Locate the cell with the specified text and output its [X, Y] center coordinate. 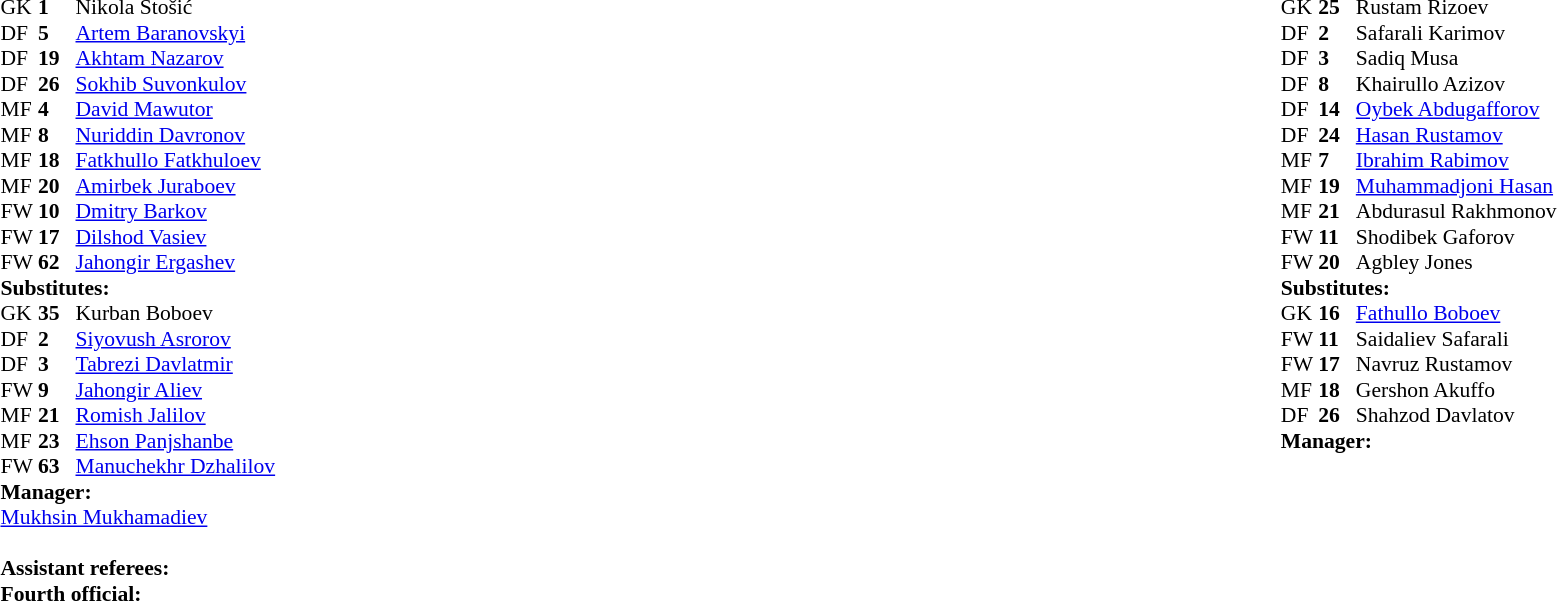
Hasan Rustamov [1456, 135]
Fathullo Boboev [1456, 313]
5 [57, 33]
Saidaliev Safarali [1456, 339]
Oybek Abdugafforov [1456, 109]
Shodibek Gaforov [1456, 237]
Tabrezi Davlatmir [176, 365]
Romish Jalilov [176, 415]
Siyovush Asrorov [176, 339]
Khairullo Azizov [1456, 84]
7 [1337, 161]
Sadiq Musa [1456, 59]
Abdurasul Rakhmonov [1456, 211]
10 [57, 211]
Dmitry Barkov [176, 211]
Navruz Rustamov [1456, 365]
Safarali Karimov [1456, 33]
Manuchekhr Dzhalilov [176, 467]
Amirbek Juraboev [176, 186]
Ehson Panjshanbe [176, 441]
Nuriddin Davronov [176, 135]
Jahongir Ergashev [176, 263]
Dilshod Vasiev [176, 237]
Ibrahim Rabimov [1456, 161]
David Mawutor [176, 109]
35 [57, 313]
Jahongir Aliev [176, 390]
Akhtam Nazarov [176, 59]
23 [57, 441]
Shahzod Davlatov [1456, 415]
4 [57, 109]
63 [57, 467]
Muhammadjoni Hasan [1456, 186]
Kurban Boboev [176, 313]
24 [1337, 135]
16 [1337, 313]
Agbley Jones [1456, 263]
Artem Baranovskyi [176, 33]
9 [57, 390]
Sokhib Suvonkulov [176, 84]
Fatkhullo Fatkhuloev [176, 161]
Gershon Akuffo [1456, 390]
14 [1337, 109]
62 [57, 263]
